Output the (x, y) coordinate of the center of the cell containing the given text.  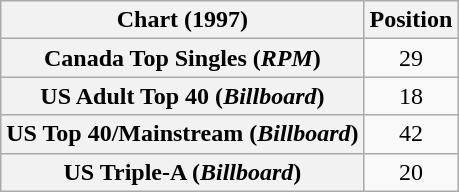
Chart (1997) (182, 20)
18 (411, 96)
42 (411, 134)
20 (411, 172)
Position (411, 20)
Canada Top Singles (RPM) (182, 58)
US Triple-A (Billboard) (182, 172)
US Adult Top 40 (Billboard) (182, 96)
US Top 40/Mainstream (Billboard) (182, 134)
29 (411, 58)
